Return (X, Y) of the center of cell containing provided text 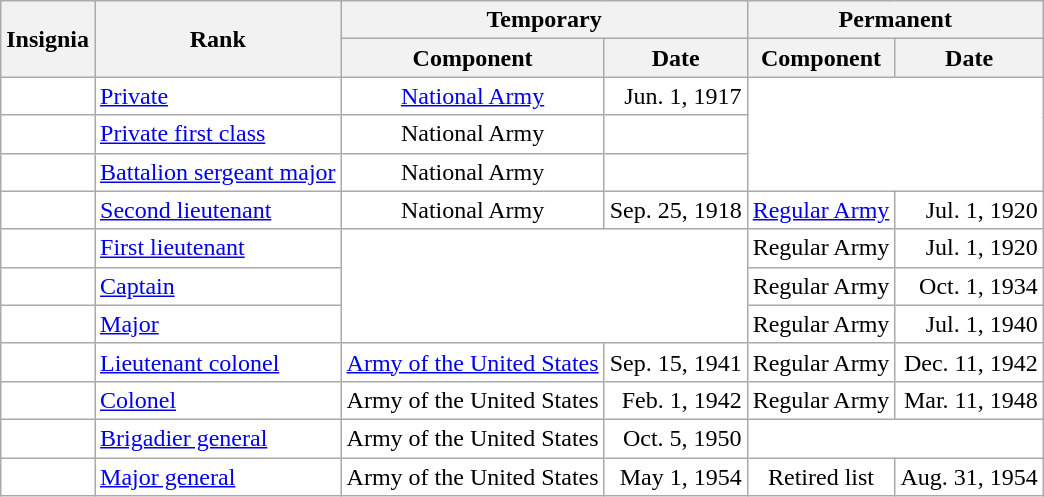
Battalion sergeant major (218, 172)
Major general (218, 477)
Permanent (895, 20)
Mar. 11, 1948 (969, 400)
Jul. 1, 1940 (969, 324)
Oct. 5, 1950 (676, 438)
First lieutenant (218, 248)
Private first class (218, 134)
May 1, 1954 (676, 477)
Sep. 15, 1941 (676, 362)
Insignia (48, 39)
Aug. 31, 1954 (969, 477)
Captain (218, 286)
Second lieutenant (218, 210)
Private (218, 96)
Retired list (821, 477)
Temporary (544, 20)
Colonel (218, 400)
Rank (218, 39)
Jun. 1, 1917 (676, 96)
Oct. 1, 1934 (969, 286)
Lieutenant colonel (218, 362)
Sep. 25, 1918 (676, 210)
Feb. 1, 1942 (676, 400)
Brigadier general (218, 438)
Major (218, 324)
Dec. 11, 1942 (969, 362)
